Return the (x, y) coordinate for the center point of the cell that contains the specified text.  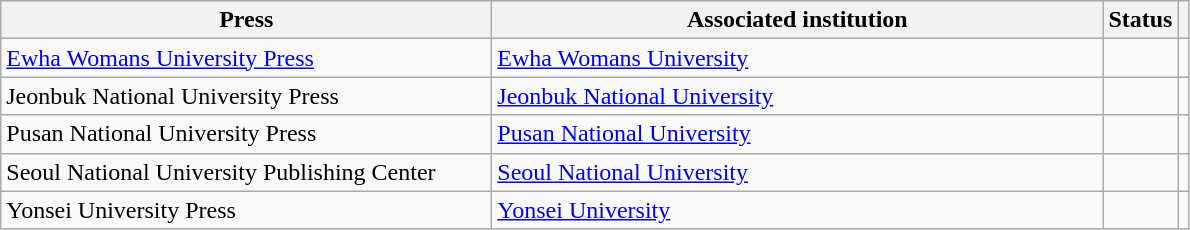
Ewha Womans University (798, 58)
Seoul National University (798, 172)
Status (1140, 20)
Yonsei University (798, 210)
Press (246, 20)
Ewha Womans University Press (246, 58)
Yonsei University Press (246, 210)
Jeonbuk National University (798, 96)
Associated institution (798, 20)
Pusan National University Press (246, 134)
Pusan National University (798, 134)
Seoul National University Publishing Center (246, 172)
Jeonbuk National University Press (246, 96)
